Pinpoint the cell where the given text exists, returning its (x, y) midpoint coordinate. 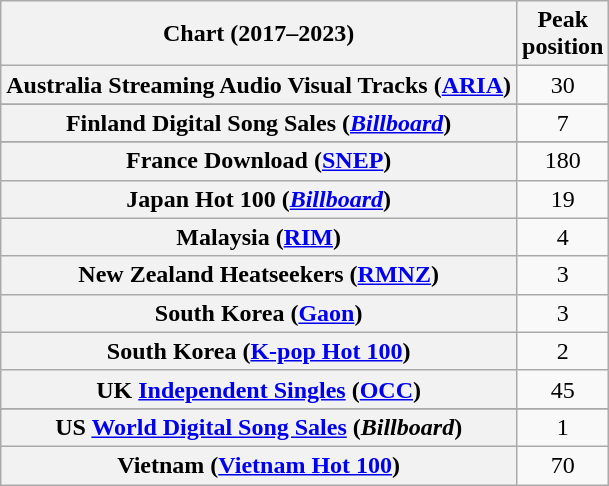
Chart (2017–2023) (259, 34)
2 (563, 351)
New Zealand Heatseekers (RMNZ) (259, 275)
45 (563, 389)
1 (563, 427)
Finland Digital Song Sales (Billboard) (259, 123)
Japan Hot 100 (Billboard) (259, 199)
Peakposition (563, 34)
Australia Streaming Audio Visual Tracks (ARIA) (259, 85)
4 (563, 237)
180 (563, 161)
South Korea (Gaon) (259, 313)
France Download (SNEP) (259, 161)
Malaysia (RIM) (259, 237)
Vietnam (Vietnam Hot 100) (259, 465)
US World Digital Song Sales (Billboard) (259, 427)
UK Independent Singles (OCC) (259, 389)
19 (563, 199)
30 (563, 85)
7 (563, 123)
South Korea (K-pop Hot 100) (259, 351)
70 (563, 465)
